Return the [x, y] coordinate for the center point of the cell that contains the specified text.  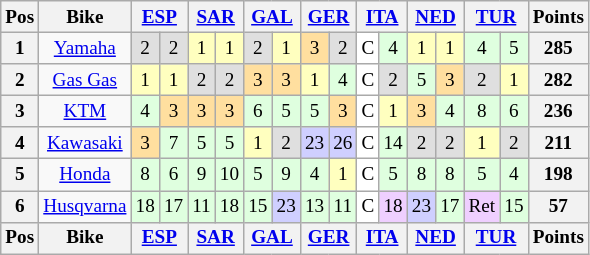
26 [343, 143]
10 [229, 175]
Husqvarna [85, 206]
Honda [85, 175]
KTM [85, 111]
285 [558, 48]
211 [558, 143]
57 [558, 206]
198 [558, 175]
282 [558, 80]
Yamaha [85, 48]
Ret [482, 206]
13 [314, 206]
Kawasaki [85, 143]
236 [558, 111]
7 [173, 143]
14 [393, 143]
Gas Gas [85, 80]
